Extract the (X, Y) coordinate from the center of the cell holding the provided text.  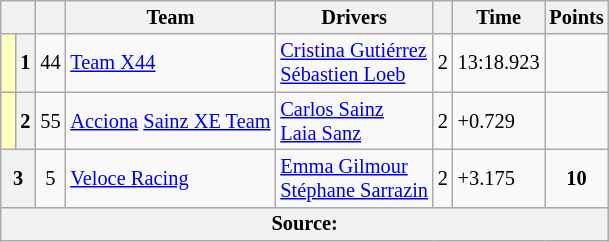
Emma Gilmour Stéphane Sarrazin (354, 178)
Cristina Gutiérrez Sébastien Loeb (354, 63)
+3.175 (499, 178)
Team X44 (170, 63)
Acciona Sainz XE Team (170, 121)
13:18.923 (499, 63)
Drivers (354, 17)
Source: (305, 224)
Time (499, 17)
Points (577, 17)
+0.729 (499, 121)
Carlos Sainz Laia Sanz (354, 121)
10 (577, 178)
44 (50, 63)
3 (18, 178)
55 (50, 121)
5 (50, 178)
1 (26, 63)
Team (170, 17)
Veloce Racing (170, 178)
